Search for the cell housing the specified text and yield its [x, y] center coordinate. 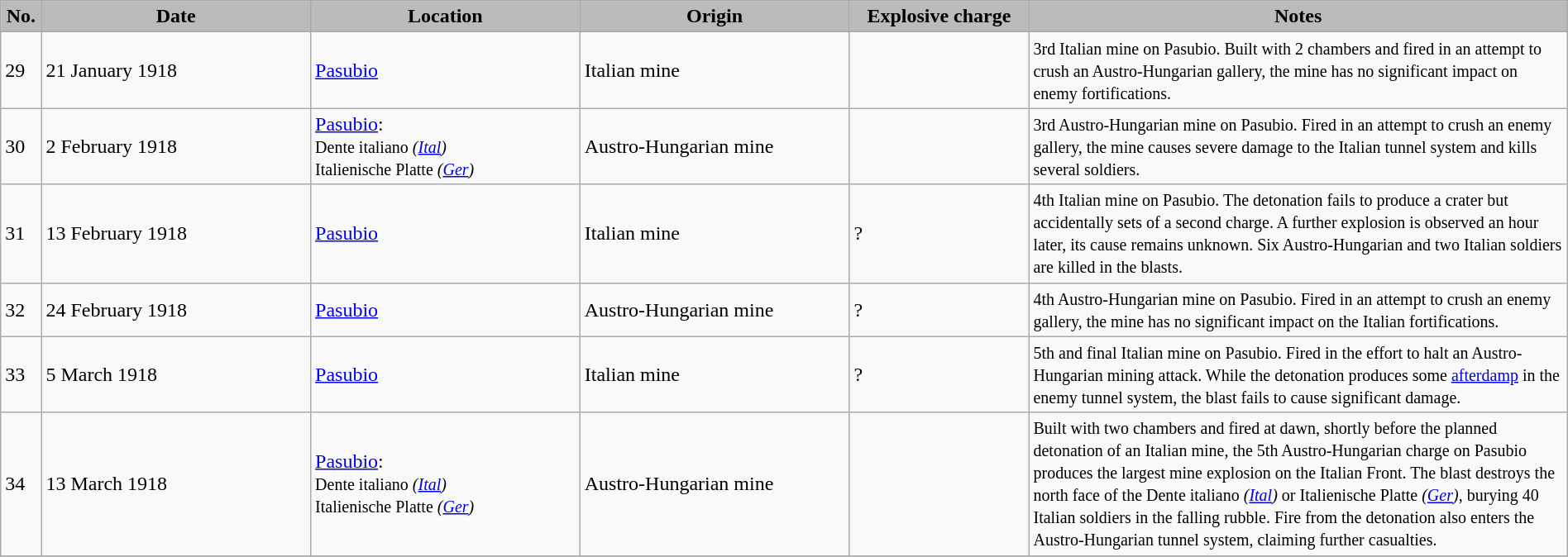
13 March 1918 [176, 484]
24 February 1918 [176, 309]
34 [22, 484]
32 [22, 309]
13 February 1918 [176, 233]
21 January 1918 [176, 70]
29 [22, 70]
No. [22, 17]
33 [22, 374]
30 [22, 146]
Date [176, 17]
Notes [1298, 17]
2 February 1918 [176, 146]
31 [22, 233]
Explosive charge [939, 17]
5 March 1918 [176, 374]
Origin [715, 17]
Location [446, 17]
